Capture the cell that displays the provided text and extract its [x, y] central coordinate. 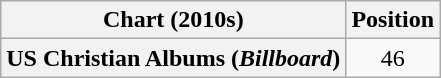
US Christian Albums (Billboard) [174, 58]
46 [393, 58]
Chart (2010s) [174, 20]
Position [393, 20]
